Scan for the cell matching the given text and deliver its (X, Y) coordinate at center. 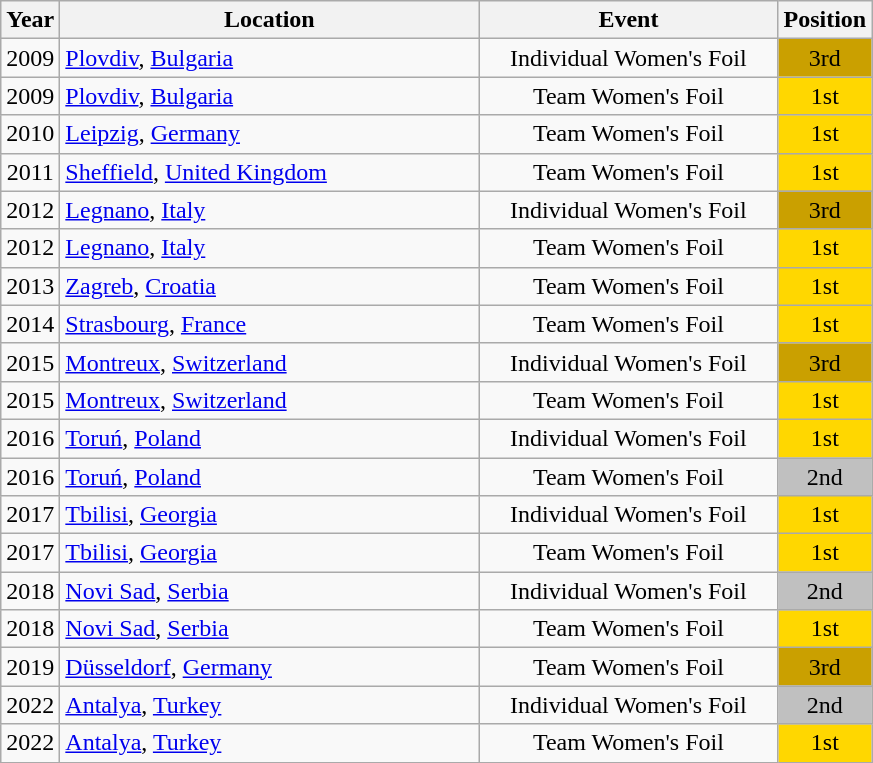
2011 (30, 172)
Location (270, 20)
2013 (30, 286)
2010 (30, 134)
Sheffield, United Kingdom (270, 172)
2014 (30, 324)
2019 (30, 667)
Zagreb, Croatia (270, 286)
Leipzig, Germany (270, 134)
Position (825, 20)
Düsseldorf, Germany (270, 667)
Year (30, 20)
Strasbourg, France (270, 324)
Event (628, 20)
